For the text-containing cell, return its midpoint in [X, Y] coordinate format. 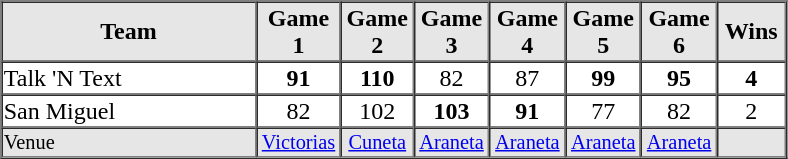
Wins [751, 32]
Game 1 [298, 32]
Cuneta [378, 143]
San Miguel [128, 110]
110 [378, 78]
95 [679, 78]
103 [452, 110]
Game 4 [527, 32]
Game 2 [378, 32]
4 [751, 78]
Team [128, 32]
2 [751, 110]
Victorias [298, 143]
Game 5 [603, 32]
Game 3 [452, 32]
102 [378, 110]
Game 6 [679, 32]
Talk 'N Text [128, 78]
77 [603, 110]
Venue [128, 143]
87 [527, 78]
99 [603, 78]
